Return the [x, y] coordinate for the center point of the cell that contains the specified text.  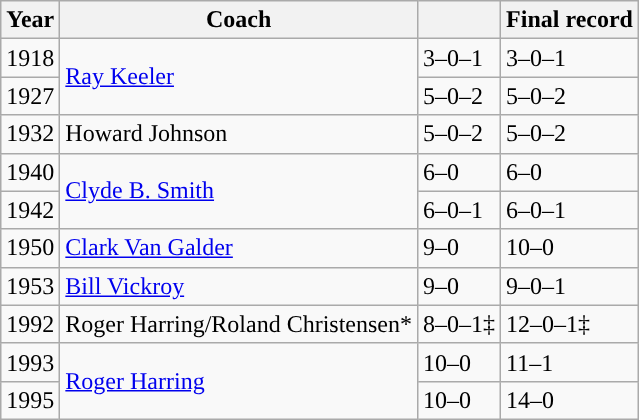
Year [30, 20]
9–0–1 [570, 286]
Clark Van Galder [239, 248]
Ray Keeler [239, 77]
Coach [239, 20]
1950 [30, 248]
11–1 [570, 362]
1992 [30, 324]
1918 [30, 58]
Roger Harring [239, 381]
12–0–1‡ [570, 324]
1993 [30, 362]
Clyde B. Smith [239, 191]
1940 [30, 172]
14–0 [570, 400]
Howard Johnson [239, 134]
1927 [30, 96]
Roger Harring/Roland Christensen* [239, 324]
8–0–1‡ [458, 324]
Final record [570, 20]
1953 [30, 286]
Bill Vickroy [239, 286]
1942 [30, 210]
1995 [30, 400]
1932 [30, 134]
